Detect which cell encompasses the target text, then output its (x, y) center coordinate. 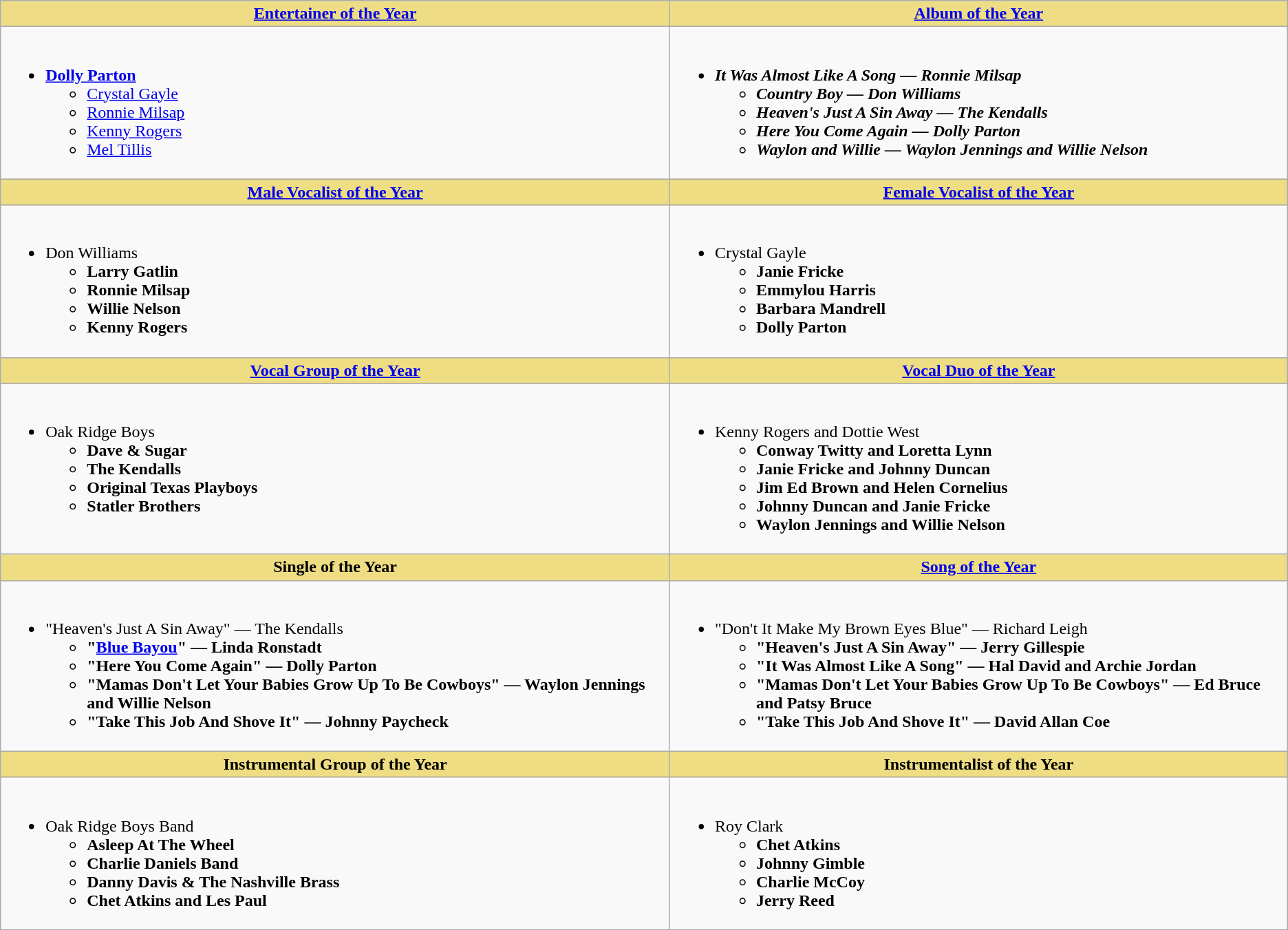
Oak Ridge Boys BandAsleep At The WheelCharlie Daniels BandDanny Davis & The Nashville BrassChet Atkins and Les Paul (336, 854)
Entertainer of the Year (336, 14)
Instrumentalist of the Year (978, 764)
Album of the Year (978, 14)
Vocal Duo of the Year (978, 370)
Oak Ridge BoysDave & SugarThe KendallsOriginal Texas PlayboysStatler Brothers (336, 469)
Don WilliamsLarry GatlinRonnie MilsapWillie NelsonKenny Rogers (336, 281)
Crystal GayleJanie FrickeEmmylou HarrisBarbara MandrellDolly Parton (978, 281)
Vocal Group of the Year (336, 370)
Male Vocalist of the Year (336, 192)
Female Vocalist of the Year (978, 192)
Roy ClarkChet AtkinsJohnny GimbleCharlie McCoyJerry Reed (978, 854)
Dolly PartonCrystal GayleRonnie MilsapKenny RogersMel Tillis (336, 103)
Single of the Year (336, 567)
Song of the Year (978, 567)
Instrumental Group of the Year (336, 764)
